Output the (X, Y) coordinate of the center of the cell containing the given text.  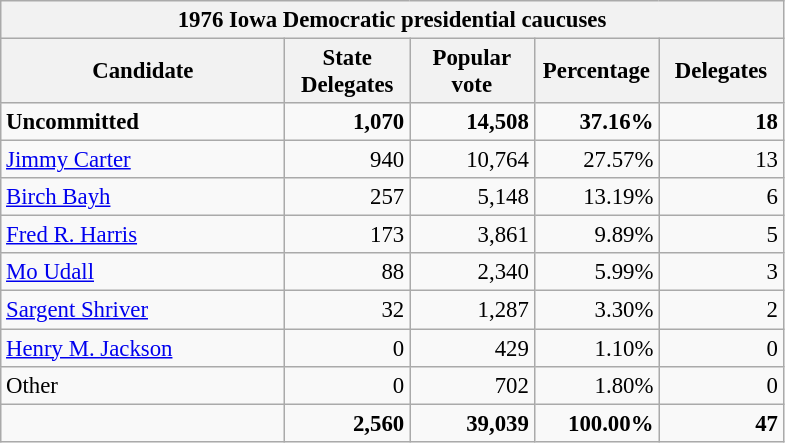
1,287 (472, 310)
Popular vote (472, 72)
6 (722, 197)
3.30% (596, 310)
39,039 (472, 423)
13.19% (596, 197)
Mo Udall (143, 273)
88 (348, 273)
2,560 (348, 423)
14,508 (472, 122)
100.00% (596, 423)
5.99% (596, 273)
10,764 (472, 160)
27.57% (596, 160)
37.16% (596, 122)
Henry M. Jackson (143, 348)
13 (722, 160)
Uncommitted (143, 122)
3,861 (472, 235)
Delegates (722, 72)
Candidate (143, 72)
5 (722, 235)
173 (348, 235)
Other (143, 385)
18 (722, 122)
Percentage (596, 72)
2,340 (472, 273)
Birch Bayh (143, 197)
1.10% (596, 348)
1976 Iowa Democratic presidential caucuses (392, 20)
Jimmy Carter (143, 160)
5,148 (472, 197)
32 (348, 310)
940 (348, 160)
State Delegates (348, 72)
429 (472, 348)
9.89% (596, 235)
47 (722, 423)
1,070 (348, 122)
1.80% (596, 385)
Sargent Shriver (143, 310)
2 (722, 310)
3 (722, 273)
257 (348, 197)
702 (472, 385)
Fred R. Harris (143, 235)
